Output the [X, Y] coordinate of the center of the cell containing the given text.  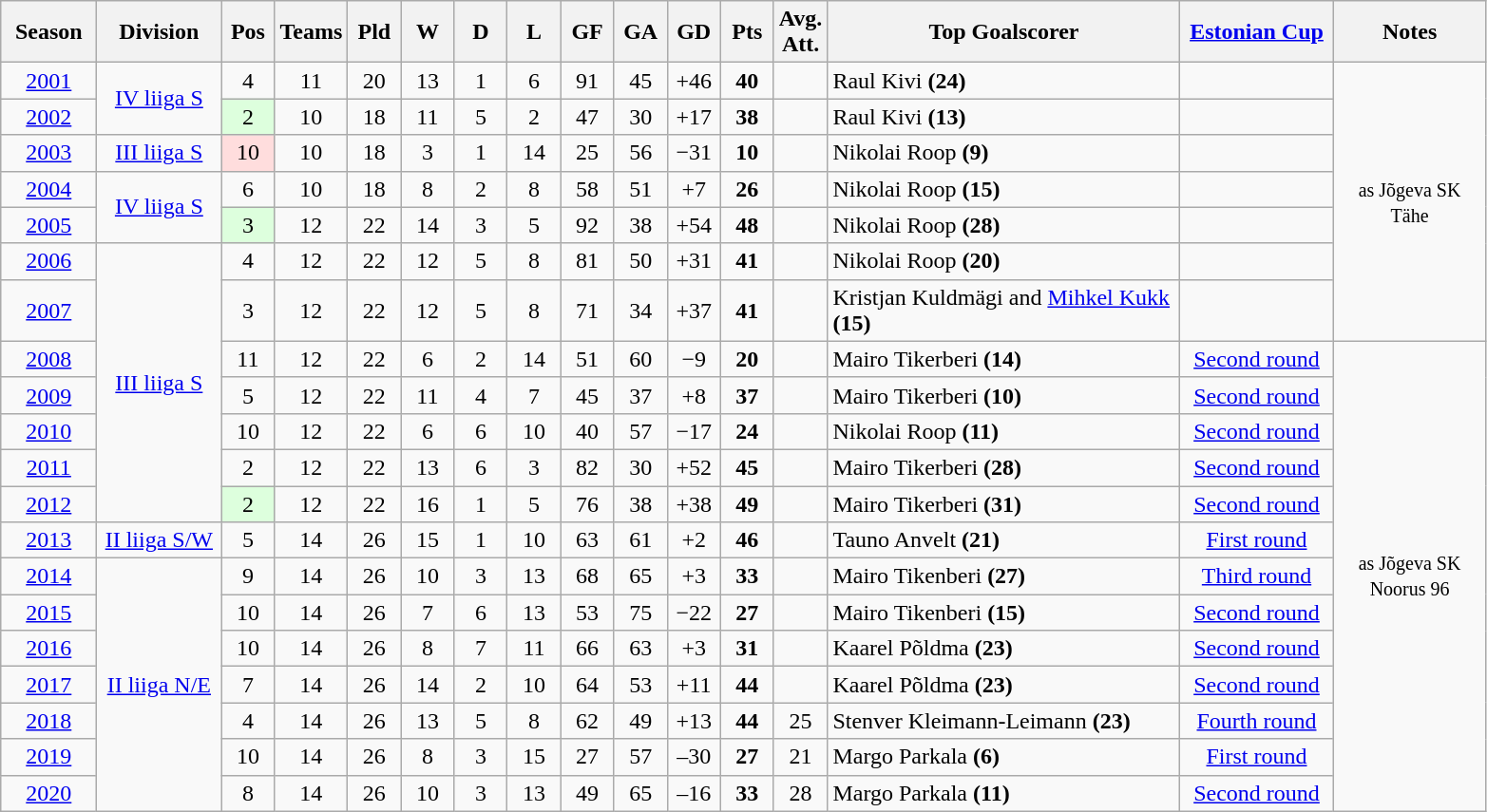
2008 [49, 359]
Mairo Tikerberi (14) [1003, 359]
Raul Kivi (13) [1003, 117]
II liiga N/E [160, 685]
64 [587, 685]
L [534, 32]
Nikolai Roop (20) [1003, 261]
−31 [694, 153]
9 [248, 576]
71 [587, 310]
+52 [694, 467]
Teams [312, 32]
31 [747, 649]
+11 [694, 685]
2010 [49, 431]
46 [747, 540]
24 [747, 431]
2006 [49, 261]
–16 [694, 793]
56 [640, 153]
2015 [49, 613]
2003 [49, 153]
76 [587, 504]
−22 [694, 613]
21 [800, 757]
+31 [694, 261]
Avg. Att. [800, 32]
Tauno Anvelt (21) [1003, 540]
2017 [49, 685]
2009 [49, 395]
Nikolai Roop (11) [1003, 431]
Pts [747, 32]
−17 [694, 431]
Mairo Tikerberi (28) [1003, 467]
+17 [694, 117]
58 [587, 189]
W [428, 32]
75 [640, 613]
as Jõgeva SK Noorus 96 [1410, 576]
Mairo Tikerberi (31) [1003, 504]
Season [49, 32]
Pos [248, 32]
Division [160, 32]
GD [694, 32]
Notes [1410, 32]
2012 [49, 504]
Mairo Tikenberi (15) [1003, 613]
Stenver Kleimann-Leimann (23) [1003, 721]
28 [800, 793]
2011 [49, 467]
34 [640, 310]
2007 [49, 310]
Top Goalscorer [1003, 32]
2001 [49, 81]
81 [587, 261]
Pld [374, 32]
–30 [694, 757]
2002 [49, 117]
Margo Parkala (11) [1003, 793]
+37 [694, 310]
2018 [49, 721]
II liiga S/W [160, 540]
+13 [694, 721]
Mairo Tikerberi (10) [1003, 395]
Margo Parkala (6) [1003, 757]
as Jõgeva SK Tähe [1410, 201]
91 [587, 81]
68 [587, 576]
D [481, 32]
48 [747, 225]
61 [640, 540]
Third round [1256, 576]
47 [587, 117]
Raul Kivi (24) [1003, 81]
+8 [694, 395]
2019 [49, 757]
Kristjan Kuldmägi and Mihkel Kukk (15) [1003, 310]
2004 [49, 189]
62 [587, 721]
Nikolai Roop (9) [1003, 153]
92 [587, 225]
GF [587, 32]
2020 [49, 793]
+38 [694, 504]
Mairo Tikenberi (27) [1003, 576]
Nikolai Roop (28) [1003, 225]
Nikolai Roop (15) [1003, 189]
2014 [49, 576]
−9 [694, 359]
16 [428, 504]
2005 [49, 225]
50 [640, 261]
82 [587, 467]
66 [587, 649]
2013 [49, 540]
60 [640, 359]
+46 [694, 81]
+2 [694, 540]
Fourth round [1256, 721]
+7 [694, 189]
GA [640, 32]
+54 [694, 225]
2016 [49, 649]
Estonian Cup [1256, 32]
